Search for the cell housing the specified text and yield its (X, Y) center coordinate. 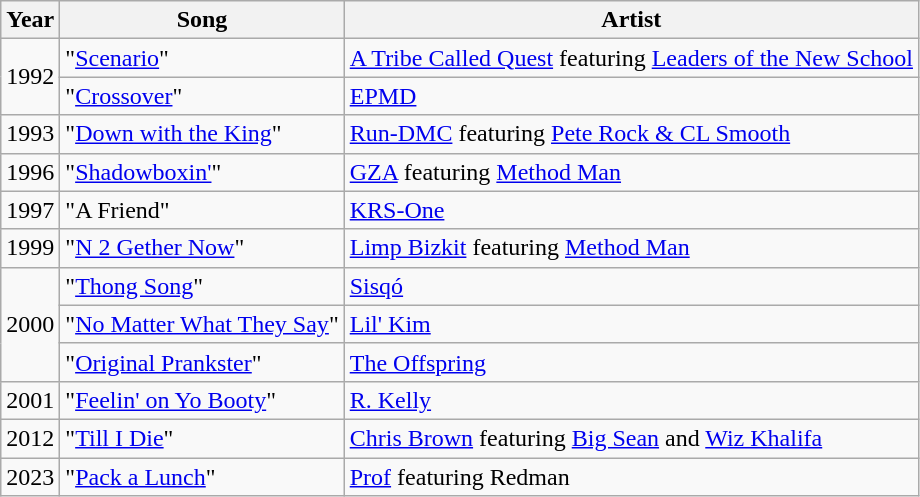
"Original Prankster" (202, 362)
A Tribe Called Quest featuring Leaders of the New School (631, 58)
"Crossover" (202, 96)
EPMD (631, 96)
Song (202, 20)
1993 (30, 134)
1996 (30, 172)
1992 (30, 77)
Artist (631, 20)
"Down with the King" (202, 134)
"N 2 Gether Now" (202, 248)
1997 (30, 210)
"Feelin' on Yo Booty" (202, 400)
1999 (30, 248)
"Thong Song" (202, 286)
Lil' Kim (631, 324)
"Scenario" (202, 58)
2012 (30, 438)
2000 (30, 324)
"Pack a Lunch" (202, 477)
GZA featuring Method Man (631, 172)
Prof featuring Redman (631, 477)
Limp Bizkit featuring Method Man (631, 248)
"Shadowboxin'" (202, 172)
2023 (30, 477)
Sisqó (631, 286)
KRS-One (631, 210)
The Offspring (631, 362)
Year (30, 20)
"No Matter What They Say" (202, 324)
R. Kelly (631, 400)
Run-DMC featuring Pete Rock & CL Smooth (631, 134)
"A Friend" (202, 210)
Chris Brown featuring Big Sean and Wiz Khalifa (631, 438)
"Till I Die" (202, 438)
2001 (30, 400)
